For the text-containing cell, return its midpoint in [x, y] coordinate format. 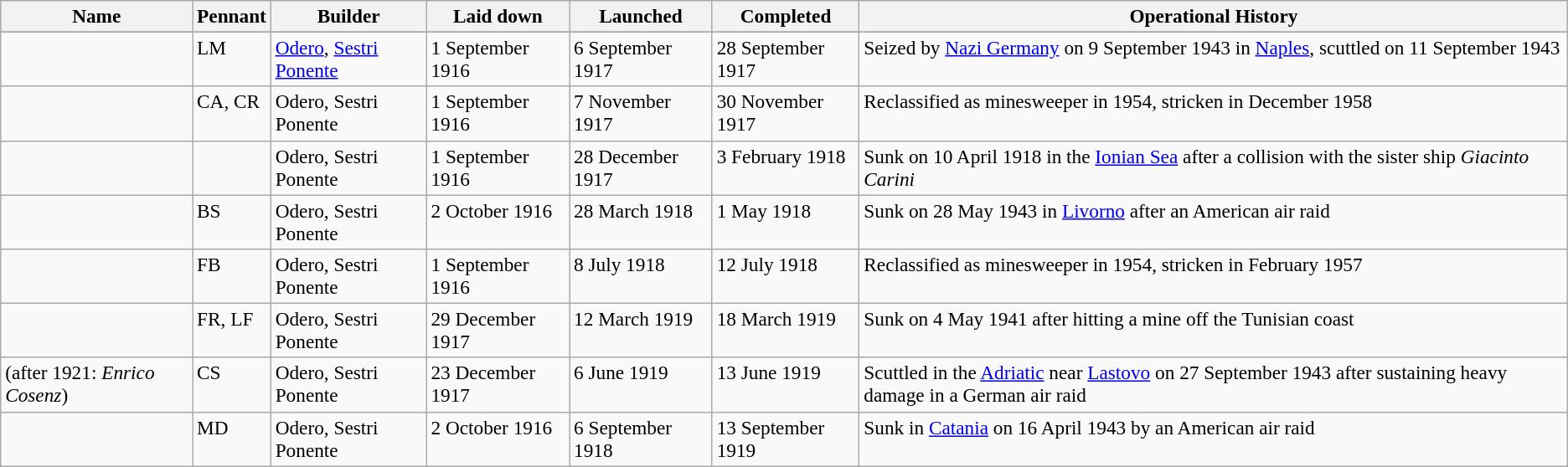
Seized by Nazi Germany on 9 September 1943 in Naples, scuttled on 11 September 1943 [1214, 59]
Reclassified as minesweeper in 1954, stricken in December 1958 [1214, 114]
Sunk on 4 May 1941 after hitting a mine off the Tunisian coast [1214, 330]
7 November 1917 [642, 114]
13 June 1919 [786, 385]
6 September 1918 [642, 439]
12 March 1919 [642, 330]
FB [232, 276]
3 February 1918 [786, 167]
Name [97, 16]
18 March 1919 [786, 330]
28 December 1917 [642, 167]
Reclassified as minesweeper in 1954, stricken in February 1957 [1214, 276]
Sunk on 10 April 1918 in the Ionian Sea after a collision with the sister ship Giacinto Carini [1214, 167]
Launched [642, 16]
28 September 1917 [786, 59]
Scuttled in the Adriatic near Lastovo on 27 September 1943 after sustaining heavy damage in a German air raid [1214, 385]
Builder [348, 16]
6 June 1919 [642, 385]
MD [232, 439]
6 September 1917 [642, 59]
12 July 1918 [786, 276]
29 December 1917 [498, 330]
Pennant [232, 16]
23 December 1917 [498, 385]
1 May 1918 [786, 221]
Laid down [498, 16]
30 November 1917 [786, 114]
BS [232, 221]
Sunk on 28 May 1943 in Livorno after an American air raid [1214, 221]
Sunk in Catania on 16 April 1943 by an American air raid [1214, 439]
CS [232, 385]
Operational History [1214, 16]
(after 1921: Enrico Cosenz) [97, 385]
8 July 1918 [642, 276]
FR, LF [232, 330]
13 September 1919 [786, 439]
Completed [786, 16]
CA, CR [232, 114]
28 March 1918 [642, 221]
LM [232, 59]
